Capture the cell that displays the provided text and extract its [X, Y] central coordinate. 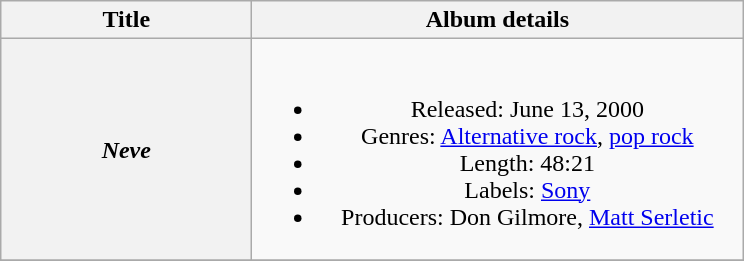
Album details [498, 20]
Title [126, 20]
Released: June 13, 2000Genres: Alternative rock, pop rockLength: 48:21Labels: SonyProducers: Don Gilmore, Matt Serletic [498, 150]
Neve [126, 150]
